Output the [x, y] coordinate of the center of the cell containing the given text.  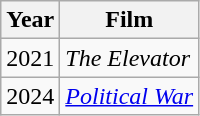
2024 [30, 96]
Year [30, 20]
Political War [130, 96]
The Elevator [130, 58]
Film [130, 20]
2021 [30, 58]
